Return the (X, Y) coordinate for the center point of the cell that contains the specified text.  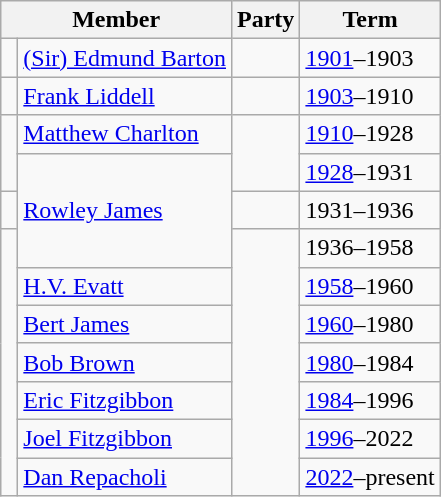
H.V. Evatt (125, 286)
1903–1910 (370, 96)
1928–1931 (370, 172)
(Sir) Edmund Barton (125, 58)
Bert James (125, 324)
1910–1928 (370, 134)
1984–1996 (370, 400)
Dan Repacholi (125, 477)
2022–present (370, 477)
1931–1936 (370, 210)
1980–1984 (370, 362)
1901–1903 (370, 58)
1996–2022 (370, 438)
Matthew Charlton (125, 134)
1936–1958 (370, 248)
Joel Fitzgibbon (125, 438)
Term (370, 20)
1960–1980 (370, 324)
Party (266, 20)
1958–1960 (370, 286)
Bob Brown (125, 362)
Frank Liddell (125, 96)
Member (116, 20)
Rowley James (125, 210)
Eric Fitzgibbon (125, 400)
